Detect which cell encompasses the target text, then output its (X, Y) center coordinate. 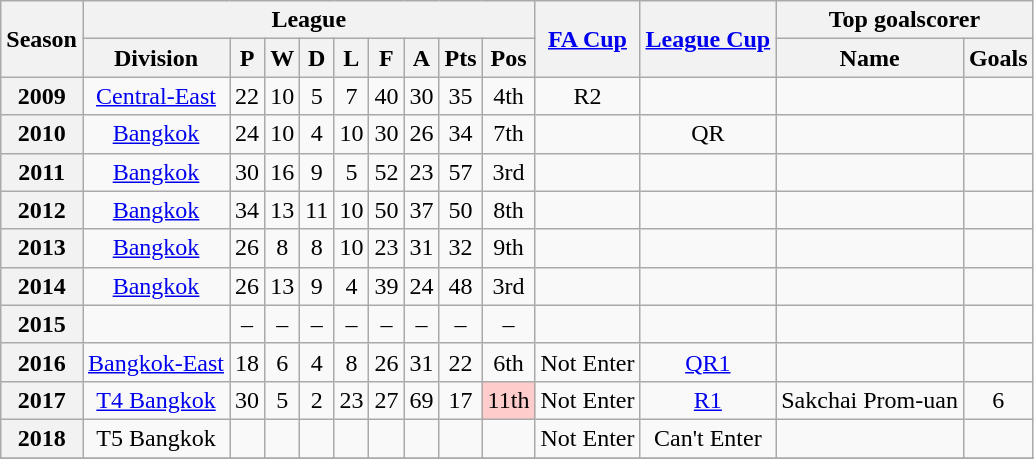
Division (156, 58)
Top goalscorer (904, 20)
27 (386, 400)
Bangkok-East (156, 362)
Pts (460, 58)
2017 (42, 400)
18 (248, 362)
Goals (998, 58)
52 (386, 172)
2014 (42, 286)
11 (317, 210)
40 (386, 96)
F (386, 58)
Central-East (156, 96)
57 (460, 172)
35 (460, 96)
2013 (42, 248)
2016 (42, 362)
8th (508, 210)
W (282, 58)
37 (422, 210)
Pos (508, 58)
Sakchai Prom-uan (870, 400)
D (317, 58)
2 (317, 400)
2009 (42, 96)
2011 (42, 172)
QR1 (708, 362)
League Cup (708, 39)
League (308, 20)
2018 (42, 438)
11th (508, 400)
2010 (42, 134)
6th (508, 362)
R1 (708, 400)
P (248, 58)
2015 (42, 324)
4th (508, 96)
L (352, 58)
R2 (588, 96)
16 (282, 172)
9th (508, 248)
Can't Enter (708, 438)
A (422, 58)
39 (386, 286)
7 (352, 96)
Season (42, 39)
17 (460, 400)
Name (870, 58)
T4 Bangkok (156, 400)
2012 (42, 210)
7th (508, 134)
QR (708, 134)
48 (460, 286)
32 (460, 248)
T5 Bangkok (156, 438)
69 (422, 400)
FA Cup (588, 39)
